Search for the cell housing the specified text and yield its (X, Y) center coordinate. 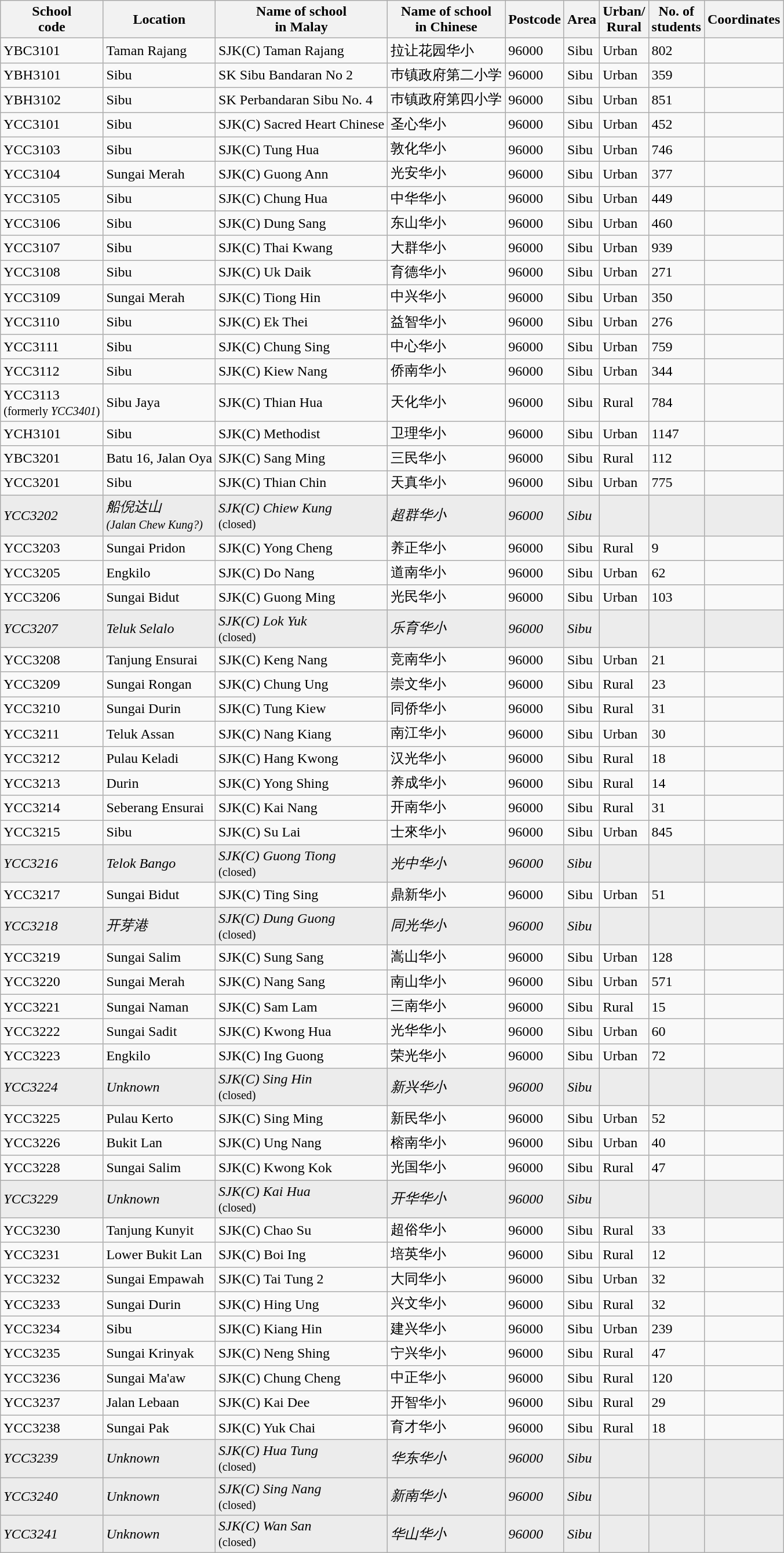
敦化华小 (446, 150)
SJK(C) Dung Sang (301, 224)
华东华小 (446, 1459)
Teluk Assan (159, 734)
SJK(C) Yong Shing (301, 784)
21 (676, 660)
开芽港 (159, 926)
SJK(C) Chung Sing (301, 347)
汉光华小 (446, 758)
新兴华小 (446, 1088)
851 (676, 100)
1147 (676, 434)
SJK(C) Guong Ming (301, 597)
新南华小 (446, 1497)
YCC3220 (52, 982)
SJK(C) Sung Sang (301, 958)
SJK(C) Taman Rajang (301, 51)
YBC3101 (52, 51)
Taman Rajang (159, 51)
YCC3111 (52, 347)
巿镇政府第二小学 (446, 75)
养正华小 (446, 548)
SJK(C) Ing Guong (301, 1056)
SJK(C) Su Lai (301, 832)
SJK(C) Sing Nang(closed) (301, 1497)
60 (676, 1032)
802 (676, 51)
SJK(C) Hang Kwong (301, 758)
YCC3104 (52, 174)
571 (676, 982)
华山华小 (446, 1534)
天化华小 (446, 402)
大群华小 (446, 248)
SJK(C) Yuk Chai (301, 1427)
YCC3210 (52, 710)
竞南华小 (446, 660)
超群华小 (446, 515)
350 (676, 297)
YCC3107 (52, 248)
益智华小 (446, 322)
崇文华小 (446, 684)
Batu 16, Jalan Oya (159, 458)
YCC3224 (52, 1088)
光华华小 (446, 1032)
YCC3103 (52, 150)
SJK(C) Ting Sing (301, 895)
449 (676, 198)
SJK(C) Guong Tiong(closed) (301, 864)
SJK(C) Sacred Heart Chinese (301, 125)
宁兴华小 (446, 1353)
YCC3236 (52, 1379)
乐育华小 (446, 628)
YCC3223 (52, 1056)
YCC3239 (52, 1459)
YCC3219 (52, 958)
SJK(C) Wan San(closed) (301, 1534)
103 (676, 597)
中正华小 (446, 1379)
SJK(C) Neng Shing (301, 1353)
Sungai Rongan (159, 684)
YCC3215 (52, 832)
嵩山华小 (446, 958)
YCC3225 (52, 1119)
YCC3233 (52, 1304)
SJK(C) Hing Ung (301, 1304)
同光华小 (446, 926)
光国华小 (446, 1168)
YCC3240 (52, 1497)
Area (582, 20)
YCC3110 (52, 322)
三南华小 (446, 1006)
天真华小 (446, 483)
15 (676, 1006)
YCC3228 (52, 1168)
SJK(C) Thai Kwang (301, 248)
新民华小 (446, 1119)
YCC3222 (52, 1032)
Name of schoolin Chinese (446, 20)
YCC3241 (52, 1534)
YCC3207 (52, 628)
SJK(C) Guong Ann (301, 174)
Pulau Kerto (159, 1119)
377 (676, 174)
120 (676, 1379)
鼎新华小 (446, 895)
YCC3213 (52, 784)
YCC3108 (52, 272)
SJK(C) Nang Sang (301, 982)
359 (676, 75)
Teluk Selalo (159, 628)
中华华小 (446, 198)
YCC3235 (52, 1353)
23 (676, 684)
SJK(C) Ung Nang (301, 1143)
养成华小 (446, 784)
YCC3113(formerly YCC3401) (52, 402)
SJK(C) Chiew Kung(closed) (301, 515)
YCH3101 (52, 434)
SJK(C) Tung Kiew (301, 710)
SJK(C) Dung Guong(closed) (301, 926)
939 (676, 248)
460 (676, 224)
YCC3209 (52, 684)
SJK(C) Kiang Hin (301, 1329)
Name of schoolin Malay (301, 20)
SJK(C) Lok Yuk(closed) (301, 628)
SJK(C) Chung Cheng (301, 1379)
271 (676, 272)
育德华小 (446, 272)
光中华小 (446, 864)
YCC3205 (52, 573)
YCC3105 (52, 198)
SJK(C) Tung Hua (301, 150)
YCC3237 (52, 1403)
榕南华小 (446, 1143)
YCC3232 (52, 1280)
士來华小 (446, 832)
SJK(C) Hua Tung(closed) (301, 1459)
YCC3101 (52, 125)
同侨华小 (446, 710)
YCC3230 (52, 1230)
845 (676, 832)
Pulau Keladi (159, 758)
Bukit Lan (159, 1143)
YCC3226 (52, 1143)
Sungai Krinyak (159, 1353)
SJK(C) Kwong Hua (301, 1032)
三民华小 (446, 458)
YCC3234 (52, 1329)
SJK(C) Kwong Kok (301, 1168)
Location (159, 20)
SK Perbandaran Sibu No. 4 (301, 100)
Tanjung Ensurai (159, 660)
SJK(C) Sing Ming (301, 1119)
SJK(C) Methodist (301, 434)
Sungai Sadit (159, 1032)
巿镇政府第四小学 (446, 100)
Telok Bango (159, 864)
239 (676, 1329)
YBH3101 (52, 75)
784 (676, 402)
开智华小 (446, 1403)
侨南华小 (446, 371)
YCC3214 (52, 808)
SJK(C) Yong Cheng (301, 548)
Seberang Ensurai (159, 808)
9 (676, 548)
SJK(C) Kai Nang (301, 808)
SJK(C) Kiew Nang (301, 371)
SJK(C) Boi Ing (301, 1254)
SJK(C) Sam Lam (301, 1006)
SJK(C) Sang Ming (301, 458)
SJK(C) Chao Su (301, 1230)
52 (676, 1119)
YCC3211 (52, 734)
SJK(C) Uk Daik (301, 272)
No. ofstudents (676, 20)
建兴华小 (446, 1329)
船倪达山(Jalan Chew Kung?) (159, 515)
培英华小 (446, 1254)
圣心华小 (446, 125)
Jalan Lebaan (159, 1403)
Tanjung Kunyit (159, 1230)
40 (676, 1143)
Sungai Empawah (159, 1280)
YCC3106 (52, 224)
SJK(C) Tai Tung 2 (301, 1280)
SJK(C) Kai Dee (301, 1403)
YCC3202 (52, 515)
SJK(C) Nang Kiang (301, 734)
卫理华小 (446, 434)
SJK(C) Thian Hua (301, 402)
中兴华小 (446, 297)
育才华小 (446, 1427)
SJK(C) Tiong Hin (301, 297)
YCC3218 (52, 926)
SJK(C) Kai Hua(closed) (301, 1199)
62 (676, 573)
SJK(C) Sing Hin(closed) (301, 1088)
746 (676, 150)
276 (676, 322)
南江华小 (446, 734)
SJK(C) Thian Chin (301, 483)
112 (676, 458)
SJK(C) Do Nang (301, 573)
YCC3203 (52, 548)
Sungai Pak (159, 1427)
YCC3238 (52, 1427)
YBC3201 (52, 458)
72 (676, 1056)
Coordinates (743, 20)
道南华小 (446, 573)
Sungai Naman (159, 1006)
Lower Bukit Lan (159, 1254)
开华华小 (446, 1199)
29 (676, 1403)
Postcode (535, 20)
33 (676, 1230)
光安华小 (446, 174)
兴文华小 (446, 1304)
YCC3217 (52, 895)
超俗华小 (446, 1230)
SJK(C) Chung Ung (301, 684)
SJK(C) Chung Hua (301, 198)
YCC3221 (52, 1006)
YCC3231 (52, 1254)
大同华小 (446, 1280)
YCC3109 (52, 297)
东山华小 (446, 224)
Urban/Rural (624, 20)
SJK(C) Ek Thei (301, 322)
YCC3216 (52, 864)
中心华小 (446, 347)
YCC3208 (52, 660)
荣光华小 (446, 1056)
12 (676, 1254)
YCC3229 (52, 1199)
775 (676, 483)
光民华小 (446, 597)
452 (676, 125)
YBH3102 (52, 100)
Sungai Pridon (159, 548)
Schoolcode (52, 20)
30 (676, 734)
14 (676, 784)
Sibu Jaya (159, 402)
开南华小 (446, 808)
SK Sibu Bandaran No 2 (301, 75)
SJK(C) Keng Nang (301, 660)
Durin (159, 784)
128 (676, 958)
Sungai Ma'aw (159, 1379)
YCC3112 (52, 371)
YCC3206 (52, 597)
YCC3212 (52, 758)
拉让花园华小 (446, 51)
南山华小 (446, 982)
51 (676, 895)
YCC3201 (52, 483)
344 (676, 371)
759 (676, 347)
